Detect which cell encompasses the target text, then output its (x, y) center coordinate. 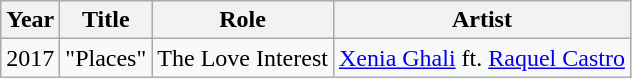
2017 (30, 58)
Xenia Ghali ft. Raquel Castro (482, 58)
Artist (482, 20)
Role (243, 20)
Title (106, 20)
"Places" (106, 58)
Year (30, 20)
The Love Interest (243, 58)
